Find where the given text appears and provide that cell's center as [X, Y] coordinate. 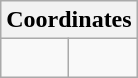
Coordinates [69, 20]
